Determine the (x, y) coordinate at the center of the cell enclosing the given text.  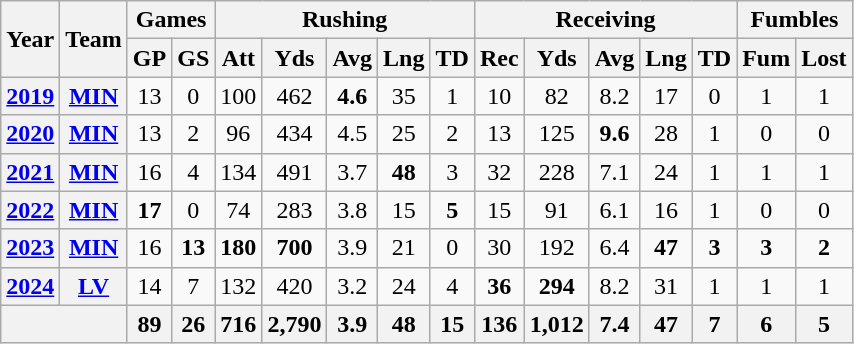
132 (238, 286)
Receiving (605, 20)
82 (556, 96)
6 (766, 324)
294 (556, 286)
136 (499, 324)
89 (149, 324)
420 (294, 286)
700 (294, 248)
10 (499, 96)
192 (556, 248)
9.6 (614, 134)
125 (556, 134)
3.8 (352, 210)
Games (170, 20)
1,012 (556, 324)
Rec (499, 58)
GP (149, 58)
26 (194, 324)
30 (499, 248)
28 (666, 134)
31 (666, 286)
74 (238, 210)
Year (30, 39)
2023 (30, 248)
2,790 (294, 324)
491 (294, 172)
6.4 (614, 248)
32 (499, 172)
434 (294, 134)
3.2 (352, 286)
36 (499, 286)
Rushing (345, 20)
6.1 (614, 210)
GS (194, 58)
Att (238, 58)
2020 (30, 134)
21 (404, 248)
3.7 (352, 172)
134 (238, 172)
Fum (766, 58)
25 (404, 134)
7.1 (614, 172)
96 (238, 134)
4.6 (352, 96)
Fumbles (794, 20)
Lost (824, 58)
7.4 (614, 324)
283 (294, 210)
180 (238, 248)
LV (94, 286)
2021 (30, 172)
716 (238, 324)
100 (238, 96)
2022 (30, 210)
462 (294, 96)
91 (556, 210)
2024 (30, 286)
14 (149, 286)
228 (556, 172)
2019 (30, 96)
35 (404, 96)
4.5 (352, 134)
Team (94, 39)
